For the text-containing cell, return its midpoint in (x, y) coordinate format. 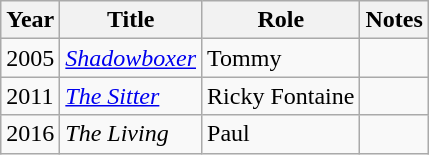
2011 (30, 96)
Title (131, 20)
The Sitter (131, 96)
The Living (131, 134)
Notes (394, 20)
Paul (281, 134)
Role (281, 20)
Tommy (281, 58)
Ricky Fontaine (281, 96)
Year (30, 20)
Shadowboxer (131, 58)
2016 (30, 134)
2005 (30, 58)
